Pinpoint the cell where the given text exists, returning its [x, y] midpoint coordinate. 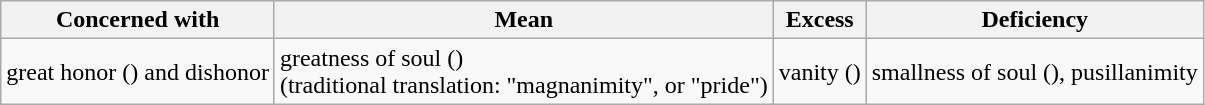
great honor () and dishonor [138, 72]
greatness of soul ()(traditional translation: "magnanimity", or "pride") [524, 72]
smallness of soul (), pusillanimity [1034, 72]
Deficiency [1034, 20]
vanity () [820, 72]
Excess [820, 20]
Concerned with [138, 20]
Mean [524, 20]
